Capture the cell that displays the provided text and extract its (X, Y) central coordinate. 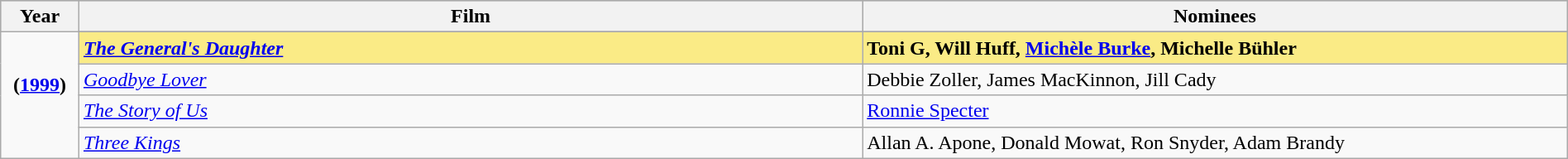
The Story of Us (470, 111)
Film (470, 17)
Ronnie Specter (1216, 111)
(1999) (40, 95)
Toni G, Will Huff, Michèle Burke, Michelle Bühler (1216, 48)
Three Kings (470, 142)
Allan A. Apone, Donald Mowat, Ron Snyder, Adam Brandy (1216, 142)
The General's Daughter (470, 48)
Debbie Zoller, James MacKinnon, Jill Cady (1216, 79)
Goodbye Lover (470, 79)
Year (40, 17)
Nominees (1216, 17)
